From the cell containing the given text, extract its center point as [X, Y] coordinate. 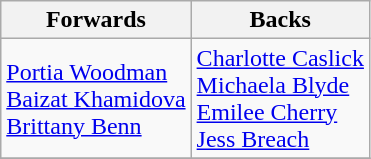
Backs [280, 20]
Portia Woodman Baizat Khamidova Brittany Benn [96, 98]
Forwards [96, 20]
Charlotte Caslick Michaela Blyde Emilee Cherry Jess Breach [280, 98]
